Search for the cell housing the specified text and yield its [X, Y] center coordinate. 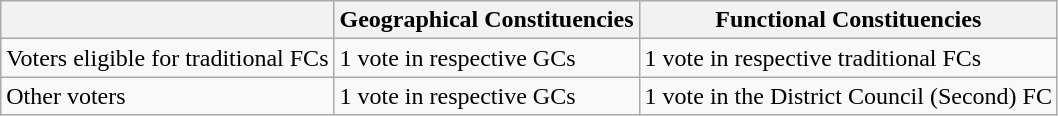
1 vote in respective traditional FCs [848, 58]
Functional Constituencies [848, 20]
Other voters [168, 96]
1 vote in the District Council (Second) FC [848, 96]
Geographical Constituencies [486, 20]
Voters eligible for traditional FCs [168, 58]
